From the cell containing the given text, extract its center point as [X, Y] coordinate. 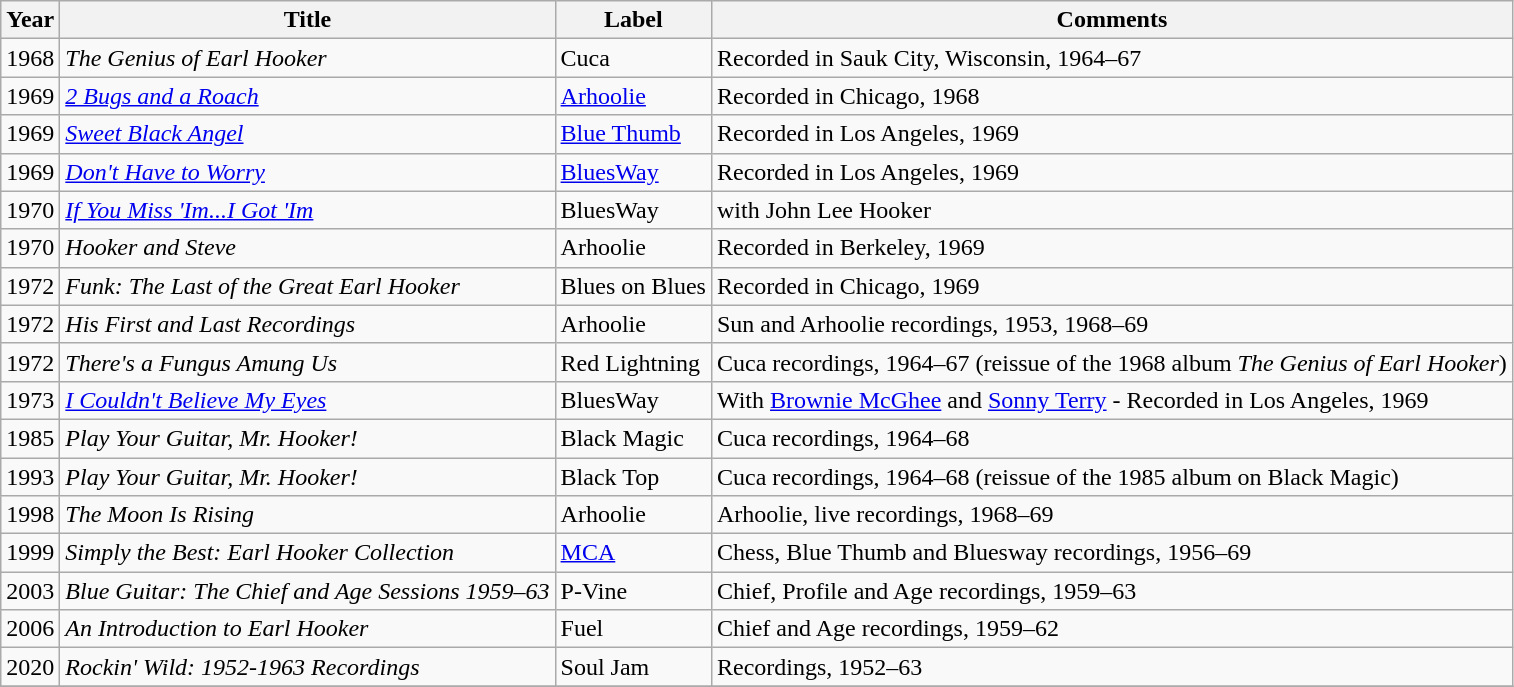
2006 [30, 629]
Chief and Age recordings, 1959–62 [1112, 629]
Simply the Best: Earl Hooker Collection [308, 553]
Title [308, 20]
Rockin' Wild: 1952-1963 Recordings [308, 667]
With Brownie McGhee and Sonny Terry - Recorded in Los Angeles, 1969 [1112, 400]
There's a Fungus Amung Us [308, 362]
Recorded in Sauk City, Wisconsin, 1964–67 [1112, 58]
1999 [30, 553]
Red Lightning [633, 362]
Hooker and Steve [308, 248]
2020 [30, 667]
Label [633, 20]
Black Magic [633, 438]
Sun and Arhoolie recordings, 1953, 1968–69 [1112, 324]
Soul Jam [633, 667]
Recorded in Chicago, 1969 [1112, 286]
1968 [30, 58]
1998 [30, 515]
If You Miss 'Im...I Got 'Im [308, 210]
Cuca [633, 58]
Chief, Profile and Age recordings, 1959–63 [1112, 591]
2003 [30, 591]
MCA [633, 553]
Year [30, 20]
Arhoolie, live recordings, 1968–69 [1112, 515]
P-Vine [633, 591]
Recordings, 1952–63 [1112, 667]
Blue Thumb [633, 134]
Comments [1112, 20]
Blue Guitar: The Chief and Age Sessions 1959–63 [308, 591]
Sweet Black Angel [308, 134]
The Moon Is Rising [308, 515]
I Couldn't Believe My Eyes [308, 400]
Cuca recordings, 1964–68 (reissue of the 1985 album on Black Magic) [1112, 477]
Cuca recordings, 1964–67 (reissue of the 1968 album The Genius of Earl Hooker) [1112, 362]
Recorded in Chicago, 1968 [1112, 96]
His First and Last Recordings [308, 324]
with John Lee Hooker [1112, 210]
1993 [30, 477]
Fuel [633, 629]
2 Bugs and a Roach [308, 96]
1973 [30, 400]
Black Top [633, 477]
1985 [30, 438]
Blues on Blues [633, 286]
Cuca recordings, 1964–68 [1112, 438]
Recorded in Berkeley, 1969 [1112, 248]
Don't Have to Worry [308, 172]
The Genius of Earl Hooker [308, 58]
Funk: The Last of the Great Earl Hooker [308, 286]
An Introduction to Earl Hooker [308, 629]
Chess, Blue Thumb and Bluesway recordings, 1956–69 [1112, 553]
